Detect which cell encompasses the target text, then output its (x, y) center coordinate. 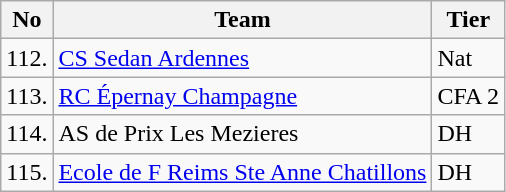
Team (242, 20)
AS de Prix Les Mezieres (242, 134)
Ecole de F Reims Ste Anne Chatillons (242, 172)
Nat (468, 58)
113. (27, 96)
114. (27, 134)
115. (27, 172)
CS Sedan Ardennes (242, 58)
112. (27, 58)
RC Épernay Champagne (242, 96)
No (27, 20)
CFA 2 (468, 96)
Tier (468, 20)
